From the cell containing the given text, extract its center point as (X, Y) coordinate. 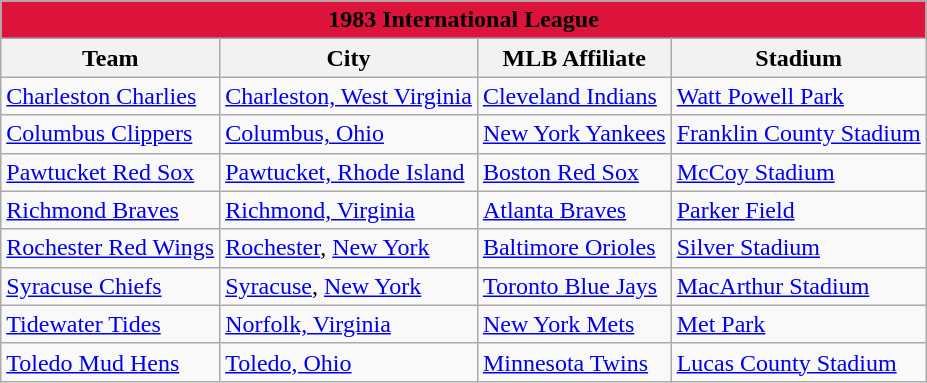
Syracuse Chiefs (110, 286)
Toronto Blue Jays (574, 286)
Met Park (798, 324)
Pawtucket, Rhode Island (349, 172)
Rochester, New York (349, 248)
Watt Powell Park (798, 96)
Columbus, Ohio (349, 134)
Stadium (798, 58)
Baltimore Orioles (574, 248)
Tidewater Tides (110, 324)
Pawtucket Red Sox (110, 172)
New York Mets (574, 324)
Lucas County Stadium (798, 362)
Silver Stadium (798, 248)
Richmond Braves (110, 210)
New York Yankees (574, 134)
1983 International League (464, 20)
Franklin County Stadium (798, 134)
Norfolk, Virginia (349, 324)
Toledo, Ohio (349, 362)
Charleston, West Virginia (349, 96)
MacArthur Stadium (798, 286)
Toledo Mud Hens (110, 362)
Team (110, 58)
Atlanta Braves (574, 210)
Richmond, Virginia (349, 210)
Boston Red Sox (574, 172)
Columbus Clippers (110, 134)
MLB Affiliate (574, 58)
Rochester Red Wings (110, 248)
Syracuse, New York (349, 286)
Charleston Charlies (110, 96)
Minnesota Twins (574, 362)
Cleveland Indians (574, 96)
McCoy Stadium (798, 172)
City (349, 58)
Parker Field (798, 210)
